Detect which cell encompasses the target text, then output its (X, Y) center coordinate. 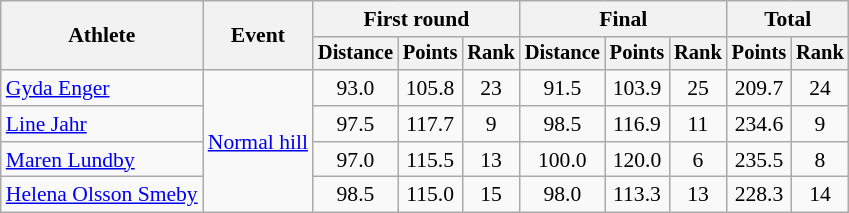
116.9 (637, 124)
117.7 (430, 124)
113.3 (637, 195)
23 (491, 88)
15 (491, 195)
Maren Lundby (102, 160)
235.5 (759, 160)
98.0 (562, 195)
Total (788, 19)
93.0 (356, 88)
Helena Olsson Smeby (102, 195)
First round (416, 19)
120.0 (637, 160)
Normal hill (258, 141)
209.7 (759, 88)
25 (698, 88)
24 (820, 88)
Final (624, 19)
103.9 (637, 88)
115.5 (430, 160)
11 (698, 124)
Line Jahr (102, 124)
14 (820, 195)
8 (820, 160)
97.0 (356, 160)
Gyda Enger (102, 88)
105.8 (430, 88)
Athlete (102, 36)
115.0 (430, 195)
Event (258, 36)
100.0 (562, 160)
234.6 (759, 124)
97.5 (356, 124)
228.3 (759, 195)
6 (698, 160)
91.5 (562, 88)
